Return the [X, Y] coordinate for the center point of the cell that contains the specified text.  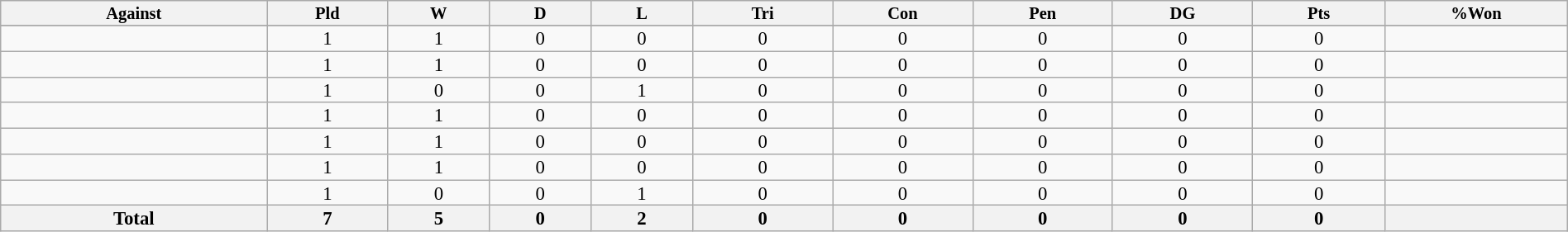
Total [134, 218]
Against [134, 13]
L [642, 13]
Pld [327, 13]
W [438, 13]
%Won [1477, 13]
5 [438, 218]
Pts [1319, 13]
2 [642, 218]
DG [1183, 13]
Tri [762, 13]
Pen [1042, 13]
Con [903, 13]
D [541, 13]
7 [327, 218]
